Determine the [X, Y] coordinate at the center of the cell enclosing the given text.  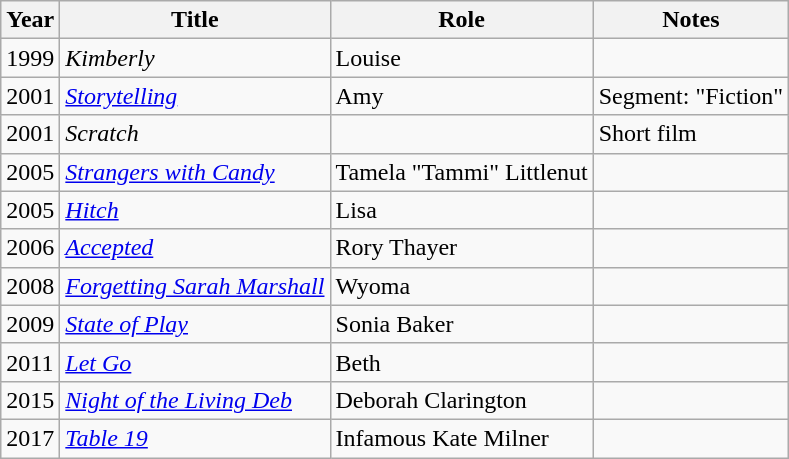
2017 [30, 438]
Year [30, 20]
Deborah Clarington [462, 400]
Infamous Kate Milner [462, 438]
Forgetting Sarah Marshall [195, 286]
2011 [30, 362]
Lisa [462, 210]
State of Play [195, 324]
Segment: "Fiction" [690, 96]
Scratch [195, 134]
Sonia Baker [462, 324]
2008 [30, 286]
Tamela "Tammi" Littlenut [462, 172]
Notes [690, 20]
Short film [690, 134]
2006 [30, 248]
Amy [462, 96]
2009 [30, 324]
Beth [462, 362]
Role [462, 20]
Let Go [195, 362]
Table 19 [195, 438]
Kimberly [195, 58]
Title [195, 20]
Accepted [195, 248]
Hitch [195, 210]
Night of the Living Deb [195, 400]
Storytelling [195, 96]
Strangers with Candy [195, 172]
Louise [462, 58]
Rory Thayer [462, 248]
1999 [30, 58]
2015 [30, 400]
Wyoma [462, 286]
